Return [X, Y] of the center of cell containing provided text 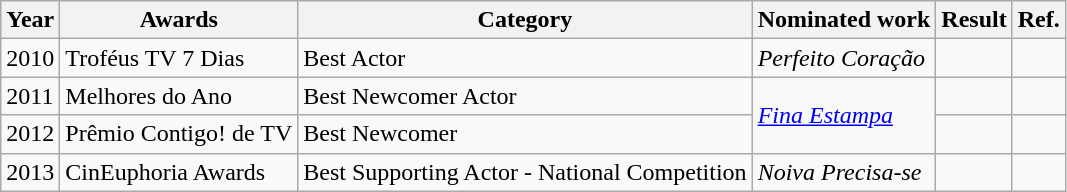
CinEuphoria Awards [179, 172]
Prêmio Contigo! de TV [179, 134]
Noiva Precisa-se [844, 172]
Best Newcomer [525, 134]
2011 [30, 96]
Result [974, 20]
Best Newcomer Actor [525, 96]
Category [525, 20]
Nominated work [844, 20]
Perfeito Coração [844, 58]
2012 [30, 134]
Awards [179, 20]
Fina Estampa [844, 115]
Best Actor [525, 58]
Ref. [1038, 20]
Troféus TV 7 Dias [179, 58]
2013 [30, 172]
Melhores do Ano [179, 96]
2010 [30, 58]
Year [30, 20]
Best Supporting Actor - National Competition [525, 172]
